Pinpoint the cell where the given text exists, returning its (x, y) midpoint coordinate. 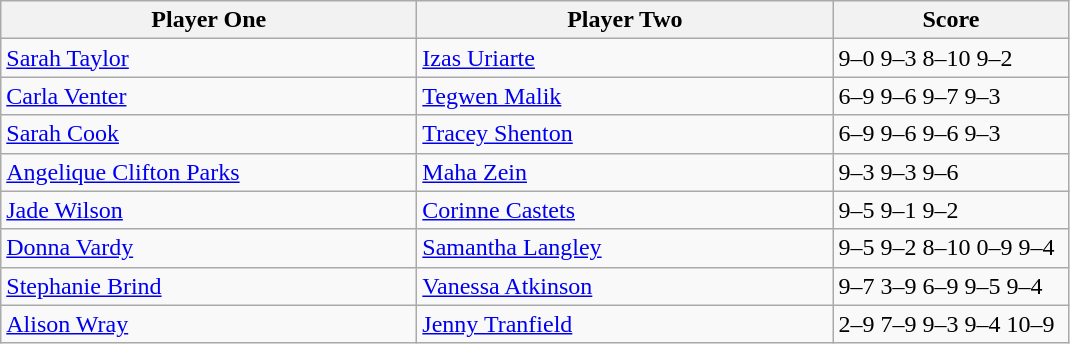
Izas Uriarte (625, 58)
9–3 9–3 9–6 (951, 172)
Sarah Taylor (209, 58)
9–5 9–1 9–2 (951, 210)
Sarah Cook (209, 134)
9–0 9–3 8–10 9–2 (951, 58)
Player One (209, 20)
Carla Venter (209, 96)
Corinne Castets (625, 210)
Angelique Clifton Parks (209, 172)
9–7 3–9 6–9 9–5 9–4 (951, 286)
Vanessa Atkinson (625, 286)
Jenny Tranfield (625, 324)
Score (951, 20)
Jade Wilson (209, 210)
Tegwen Malik (625, 96)
6–9 9–6 9–6 9–3 (951, 134)
Donna Vardy (209, 248)
9–5 9–2 8–10 0–9 9–4 (951, 248)
Maha Zein (625, 172)
6–9 9–6 9–7 9–3 (951, 96)
Tracey Shenton (625, 134)
Samantha Langley (625, 248)
2–9 7–9 9–3 9–4 10–9 (951, 324)
Stephanie Brind (209, 286)
Alison Wray (209, 324)
Player Two (625, 20)
